Output the (X, Y) coordinate of the center of the cell containing the given text.  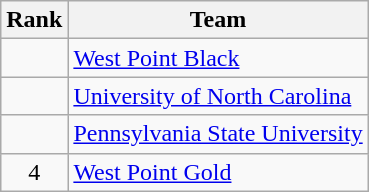
Pennsylvania State University (218, 134)
University of North Carolina (218, 96)
Team (218, 20)
4 (34, 172)
West Point Black (218, 58)
Rank (34, 20)
West Point Gold (218, 172)
